Capture the cell that displays the provided text and extract its (X, Y) central coordinate. 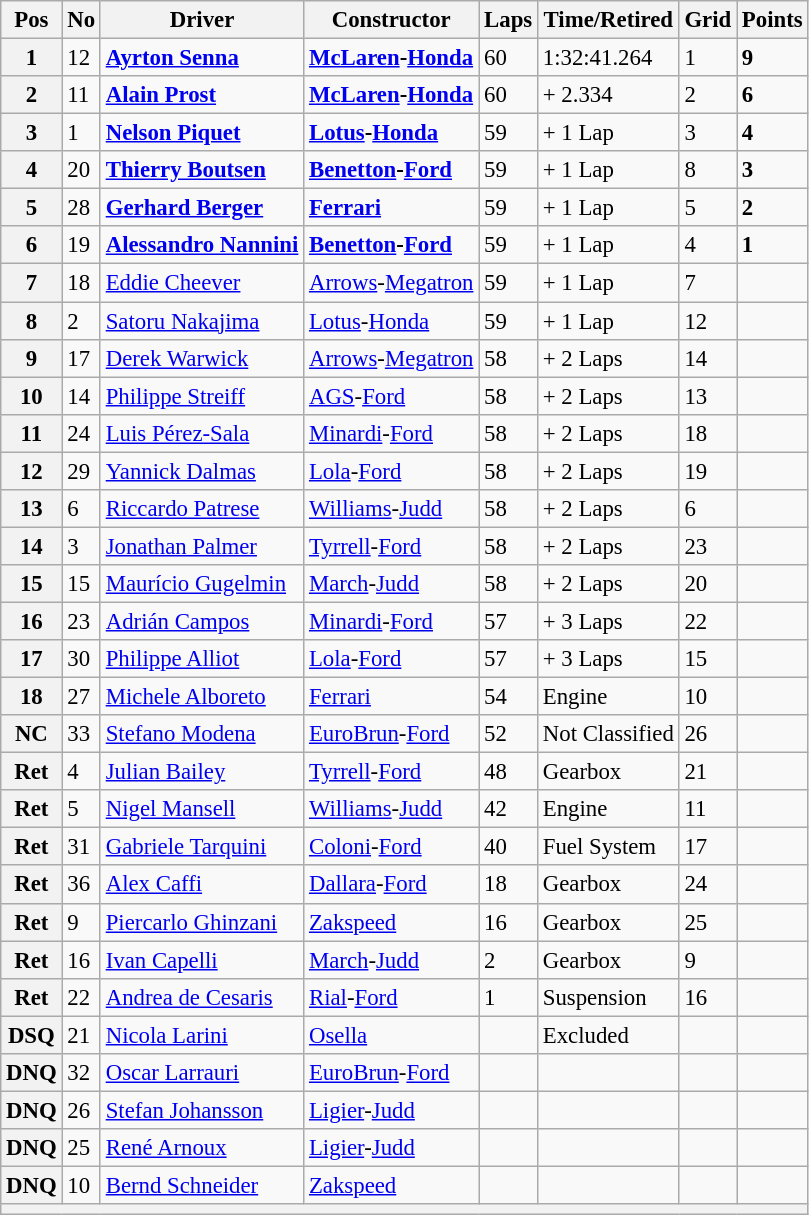
Adrián Campos (202, 621)
Luis Pérez-Sala (202, 433)
54 (508, 697)
Coloni-Ford (392, 847)
Philippe Alliot (202, 659)
Satoru Nakajima (202, 321)
Eddie Cheever (202, 283)
Julian Bailey (202, 772)
René Arnoux (202, 1148)
Dallara-Ford (392, 885)
Osella (392, 1035)
Driver (202, 20)
Points (772, 20)
Philippe Streiff (202, 396)
42 (508, 809)
Derek Warwick (202, 358)
36 (81, 885)
Nelson Piquet (202, 133)
Rial-Ford (392, 997)
AGS-Ford (392, 396)
Yannick Dalmas (202, 471)
33 (81, 734)
Excluded (608, 1035)
Riccardo Patrese (202, 509)
Ayrton Senna (202, 58)
Not Classified (608, 734)
Andrea de Cesaris (202, 997)
DSQ (32, 1035)
+ 2.334 (608, 95)
Time/Retired (608, 20)
Ivan Capelli (202, 960)
Pos (32, 20)
Piercarlo Ghinzani (202, 922)
52 (508, 734)
Nicola Larini (202, 1035)
Suspension (608, 997)
31 (81, 847)
Constructor (392, 20)
27 (81, 697)
Grid (708, 20)
Fuel System (608, 847)
Oscar Larrauri (202, 1073)
Maurício Gugelmin (202, 584)
Jonathan Palmer (202, 546)
29 (81, 471)
Stefano Modena (202, 734)
40 (508, 847)
30 (81, 659)
1:32:41.264 (608, 58)
Gerhard Berger (202, 208)
Michele Alboreto (202, 697)
Alex Caffi (202, 885)
Alain Prost (202, 95)
NC (32, 734)
Stefan Johansson (202, 1110)
Gabriele Tarquini (202, 847)
32 (81, 1073)
Thierry Boutsen (202, 170)
Alessandro Nannini (202, 245)
Bernd Schneider (202, 1185)
48 (508, 772)
Nigel Mansell (202, 809)
28 (81, 208)
No (81, 20)
Laps (508, 20)
